Identify which cell holds the provided text, then report its [x, y] central coordinate. 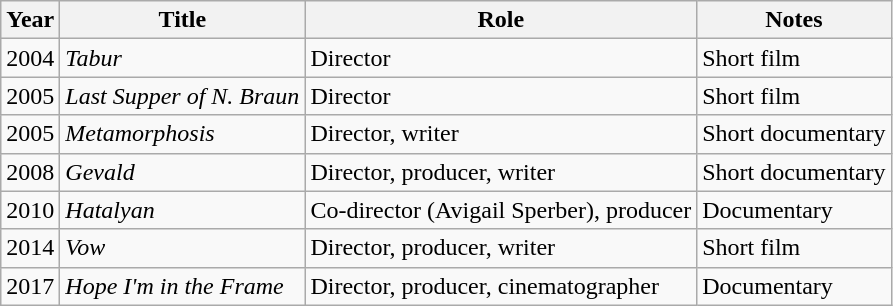
Director, writer [501, 134]
Year [30, 20]
Role [501, 20]
Vow [182, 248]
Tabur [182, 58]
2004 [30, 58]
Gevald [182, 172]
2010 [30, 210]
Hatalyan [182, 210]
Metamorphosis [182, 134]
Last Supper of N. Braun [182, 96]
Notes [794, 20]
2017 [30, 286]
Director, producer, cinematographer [501, 286]
Title [182, 20]
Hope I'm in the Frame [182, 286]
2008 [30, 172]
Co-director (Avigail Sperber), producer [501, 210]
2014 [30, 248]
